Pinpoint the cell where the given text exists, returning its (x, y) midpoint coordinate. 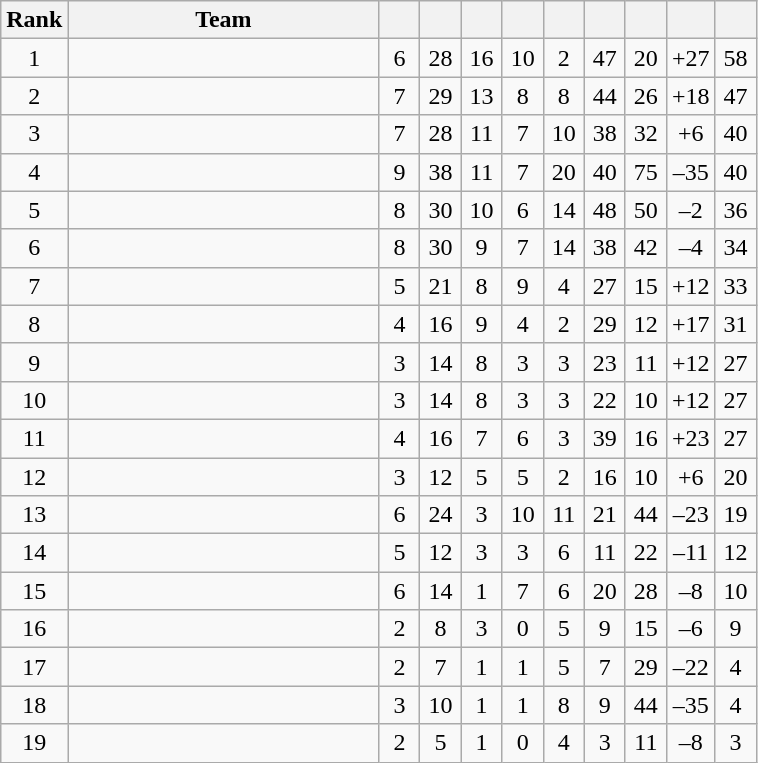
36 (736, 210)
+27 (690, 58)
32 (646, 134)
24 (440, 515)
–4 (690, 248)
18 (34, 705)
+18 (690, 96)
26 (646, 96)
23 (604, 362)
33 (736, 286)
75 (646, 172)
58 (736, 58)
42 (646, 248)
–11 (690, 553)
39 (604, 438)
Team (224, 20)
+17 (690, 324)
+23 (690, 438)
–6 (690, 629)
Rank (34, 20)
48 (604, 210)
34 (736, 248)
17 (34, 667)
–23 (690, 515)
–22 (690, 667)
50 (646, 210)
31 (736, 324)
–2 (690, 210)
